Scan for the cell matching the given text and deliver its (x, y) coordinate at center. 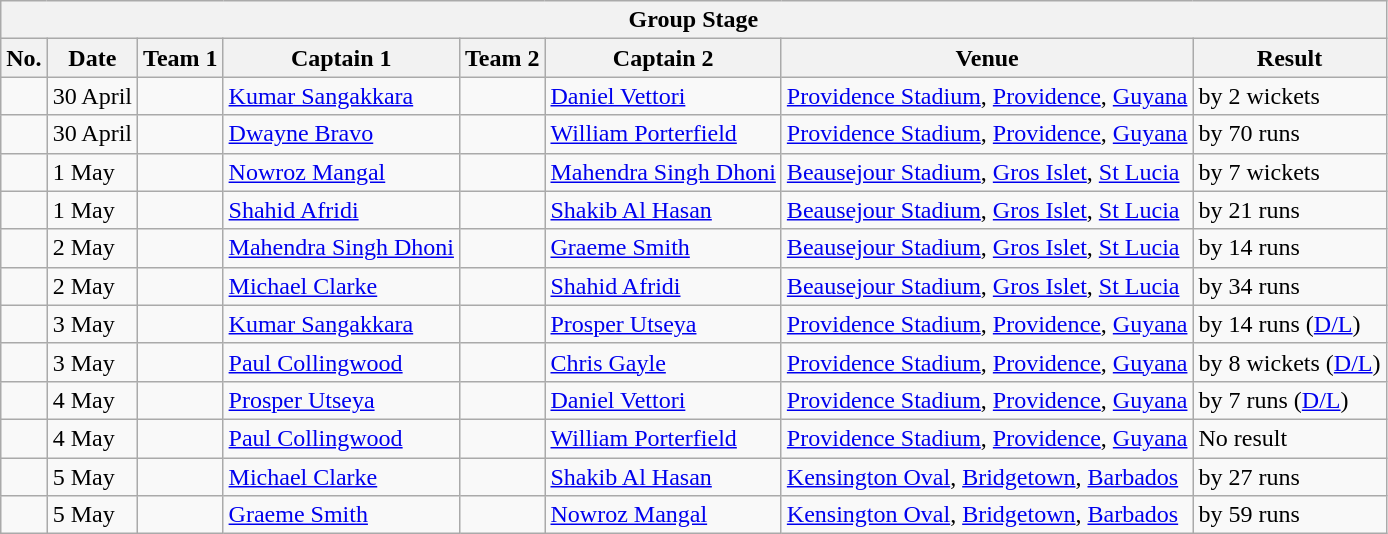
Captain 2 (663, 58)
Dwayne Bravo (341, 134)
Date (92, 58)
Captain 1 (341, 58)
by 2 wickets (1290, 96)
by 21 runs (1290, 210)
by 34 runs (1290, 286)
by 59 runs (1290, 515)
by 7 wickets (1290, 172)
Team 2 (502, 58)
Result (1290, 58)
by 70 runs (1290, 134)
Team 1 (181, 58)
No. (24, 58)
by 7 runs (D/L) (1290, 400)
Group Stage (694, 20)
No result (1290, 438)
by 8 wickets (D/L) (1290, 362)
Chris Gayle (663, 362)
Venue (987, 58)
by 14 runs (1290, 248)
by 27 runs (1290, 477)
by 14 runs (D/L) (1290, 324)
